Find where the given text appears and provide that cell's center as [x, y] coordinate. 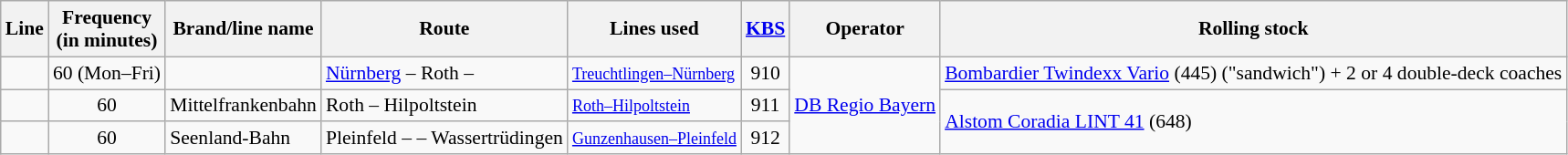
Brand/line name [243, 29]
DB Regio Bayern [865, 106]
Alstom Coradia LINT 41 (648) [1253, 122]
Mittelfrankenbahn [243, 106]
Route [444, 29]
Treuchtlingen–Nürnberg [654, 73]
Seenland-Bahn [243, 139]
910 [765, 73]
Gunzenhausen–Pleinfeld [654, 139]
Roth – Hilpoltstein [444, 106]
911 [765, 106]
KBS [765, 29]
Operator [865, 29]
Bombardier Twindexx Vario (445) ("sandwich") + 2 or 4 double-deck coaches [1253, 73]
Frequency(in minutes) [107, 29]
Pleinfeld – – Wassertrüdingen [444, 139]
60 (Mon–Fri) [107, 73]
Roth–Hilpoltstein [654, 106]
912 [765, 139]
Nürnberg – Roth – [444, 73]
Lines used [654, 29]
Rolling stock [1253, 29]
Line [25, 29]
